Locate the cell with the specified text and output its (X, Y) center coordinate. 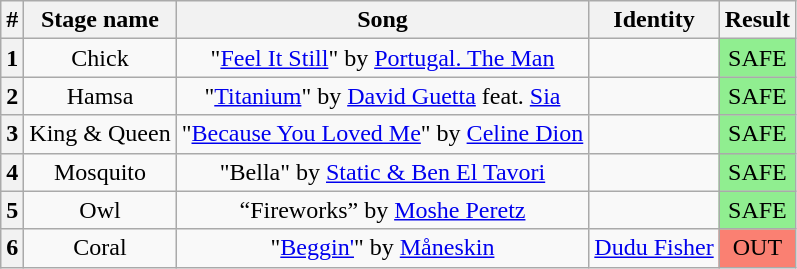
King & Queen (100, 134)
"Bella" by Static & Ben El Tavori (382, 172)
Mosquito (100, 172)
"Feel It Still" by Portugal. The Man (382, 58)
"Because You Loved Me" by Celine Dion (382, 134)
2 (12, 96)
"Titanium" by David Guetta feat. Sia (382, 96)
5 (12, 210)
Result (757, 20)
“Fireworks” by Moshe Peretz (382, 210)
OUT (757, 248)
Stage name (100, 20)
1 (12, 58)
"Beggin'" by Måneskin (382, 248)
# (12, 20)
Identity (654, 20)
Dudu Fisher (654, 248)
Hamsa (100, 96)
Chick (100, 58)
Song (382, 20)
Owl (100, 210)
6 (12, 248)
4 (12, 172)
3 (12, 134)
Coral (100, 248)
